Capture the cell that displays the provided text and extract its (X, Y) central coordinate. 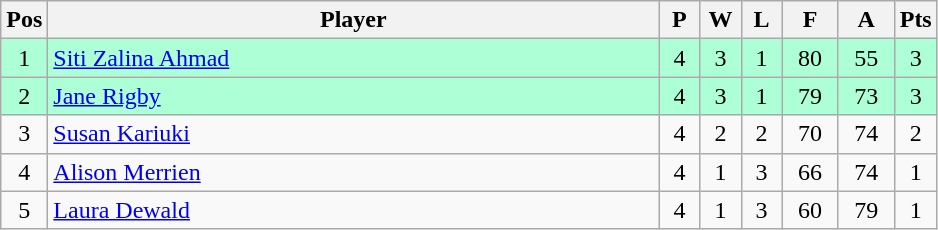
Jane Rigby (354, 96)
5 (24, 210)
P (680, 20)
Player (354, 20)
66 (810, 172)
Laura Dewald (354, 210)
F (810, 20)
L (762, 20)
Siti Zalina Ahmad (354, 58)
80 (810, 58)
Susan Kariuki (354, 134)
A (866, 20)
Pos (24, 20)
Pts (916, 20)
73 (866, 96)
Alison Merrien (354, 172)
55 (866, 58)
70 (810, 134)
60 (810, 210)
W (720, 20)
